Provide the [X, Y] coordinate of the cell's center where the given text is located.  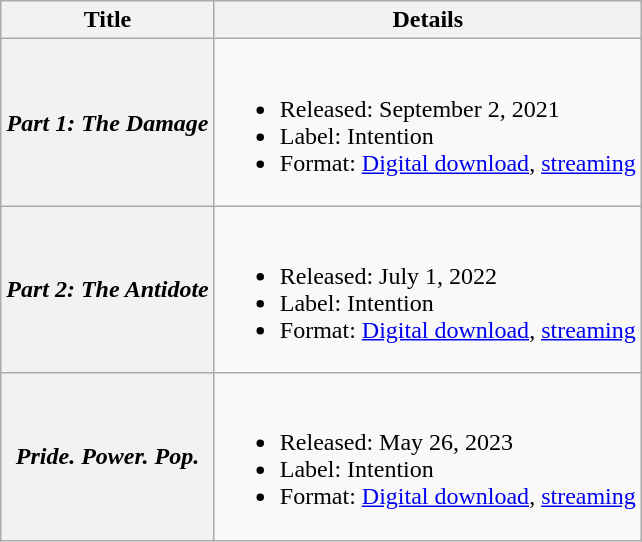
Title [108, 20]
Details [428, 20]
Part 1: The Damage [108, 122]
Pride. Power. Pop. [108, 456]
Released: May 26, 2023Label: IntentionFormat: Digital download, streaming [428, 456]
Released: July 1, 2022Label: IntentionFormat: Digital download, streaming [428, 290]
Part 2: The Antidote [108, 290]
Released: September 2, 2021Label: IntentionFormat: Digital download, streaming [428, 122]
